Return the (x, y) coordinate for the center point of the cell that contains the specified text.  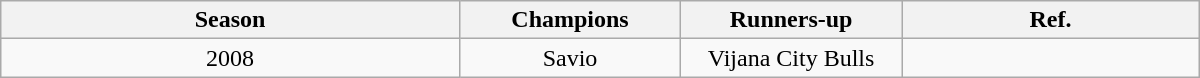
Runners-up (792, 20)
Ref. (1051, 20)
Champions (570, 20)
Savio (570, 58)
Vijana City Bulls (792, 58)
Season (230, 20)
2008 (230, 58)
